For the text-containing cell, return its midpoint in (X, Y) coordinate format. 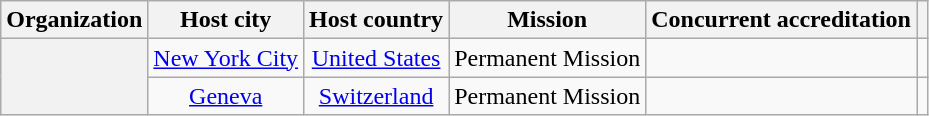
New York City (226, 58)
Mission (548, 20)
Switzerland (376, 96)
Geneva (226, 96)
United States (376, 58)
Concurrent accreditation (782, 20)
Host country (376, 20)
Organization (74, 20)
Host city (226, 20)
